Extract the (x, y) coordinate from the center of the cell holding the provided text.  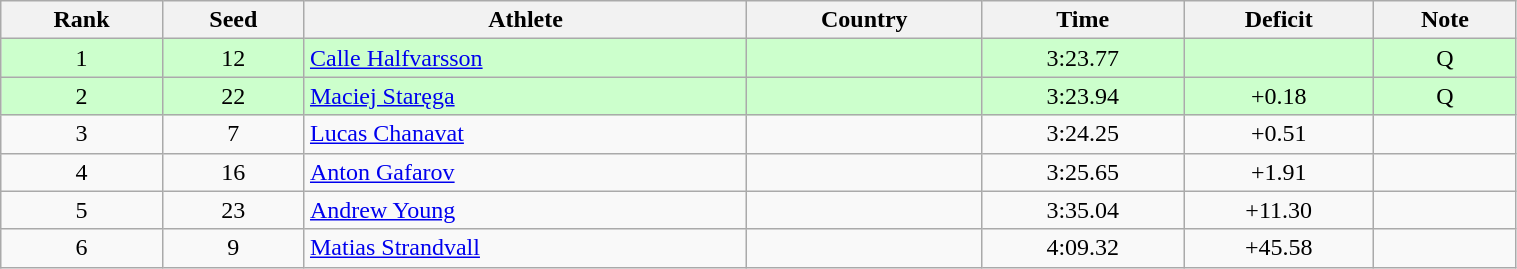
Time (1083, 20)
+45.58 (1279, 248)
5 (82, 210)
3:25.65 (1083, 172)
Andrew Young (525, 210)
1 (82, 58)
Deficit (1279, 20)
+0.18 (1279, 96)
Lucas Chanavat (525, 134)
6 (82, 248)
+0.51 (1279, 134)
3:35.04 (1083, 210)
Country (864, 20)
22 (233, 96)
2 (82, 96)
Athlete (525, 20)
4:09.32 (1083, 248)
23 (233, 210)
Note (1445, 20)
3:23.77 (1083, 58)
Rank (82, 20)
Matias Strandvall (525, 248)
Maciej Staręga (525, 96)
7 (233, 134)
3:23.94 (1083, 96)
9 (233, 248)
16 (233, 172)
+11.30 (1279, 210)
12 (233, 58)
Seed (233, 20)
+1.91 (1279, 172)
Anton Gafarov (525, 172)
Calle Halfvarsson (525, 58)
3:24.25 (1083, 134)
3 (82, 134)
4 (82, 172)
